Locate the cell with the specified text and output its (x, y) center coordinate. 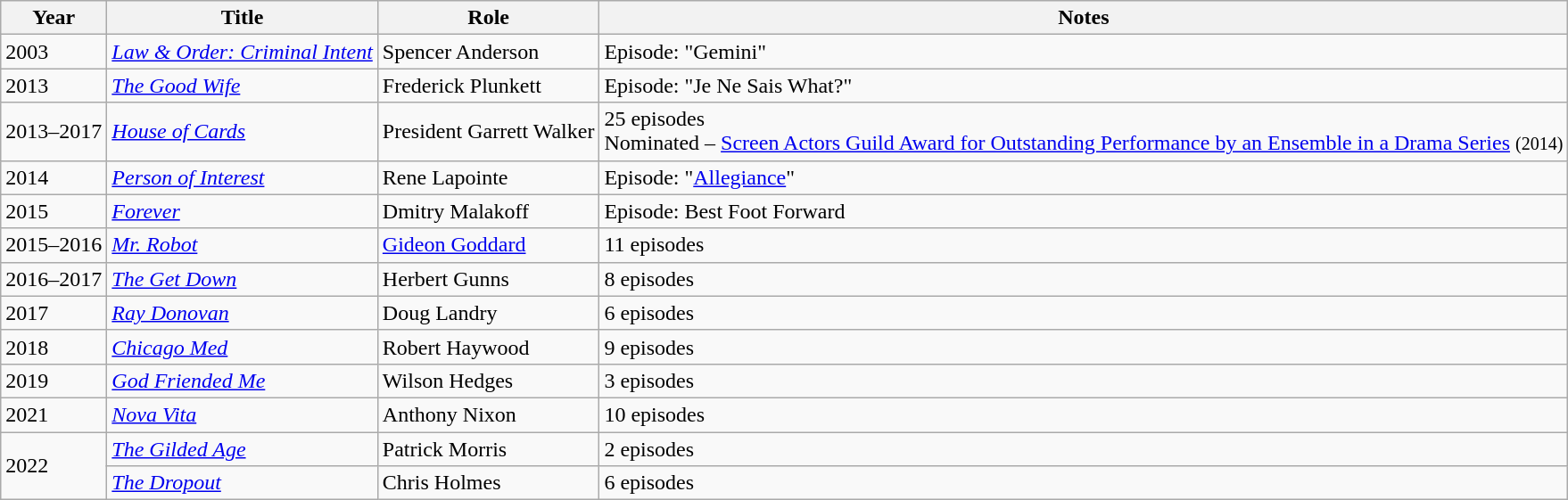
Ray Donovan (243, 313)
The Gilded Age (243, 448)
Chris Holmes (489, 483)
2015–2016 (54, 245)
Role (489, 18)
Episode: Best Foot Forward (1084, 211)
2018 (54, 347)
Doug Landry (489, 313)
11 episodes (1084, 245)
Herbert Gunns (489, 279)
2014 (54, 177)
Law & Order: Criminal Intent (243, 52)
The Get Down (243, 279)
Person of Interest (243, 177)
Year (54, 18)
Frederick Plunkett (489, 86)
2013 (54, 86)
President Garrett Walker (489, 132)
Anthony Nixon (489, 414)
9 episodes (1084, 347)
God Friended Me (243, 381)
Dmitry Malakoff (489, 211)
Title (243, 18)
Mr. Robot (243, 245)
The Good Wife (243, 86)
Notes (1084, 18)
2017 (54, 313)
8 episodes (1084, 279)
Gideon Goddard (489, 245)
2013–2017 (54, 132)
2015 (54, 211)
Episode: "Je Ne Sais What?" (1084, 86)
Episode: "Gemini" (1084, 52)
2 episodes (1084, 448)
Spencer Anderson (489, 52)
House of Cards (243, 132)
2019 (54, 381)
Episode: "Allegiance" (1084, 177)
Rene Lapointe (489, 177)
The Dropout (243, 483)
25 episodesNominated – Screen Actors Guild Award for Outstanding Performance by an Ensemble in a Drama Series (2014) (1084, 132)
Chicago Med (243, 347)
10 episodes (1084, 414)
Robert Haywood (489, 347)
Forever (243, 211)
2003 (54, 52)
2021 (54, 414)
2022 (54, 465)
Nova Vita (243, 414)
3 episodes (1084, 381)
Wilson Hedges (489, 381)
2016–2017 (54, 279)
Patrick Morris (489, 448)
